Locate the cell with the specified text and output its (X, Y) center coordinate. 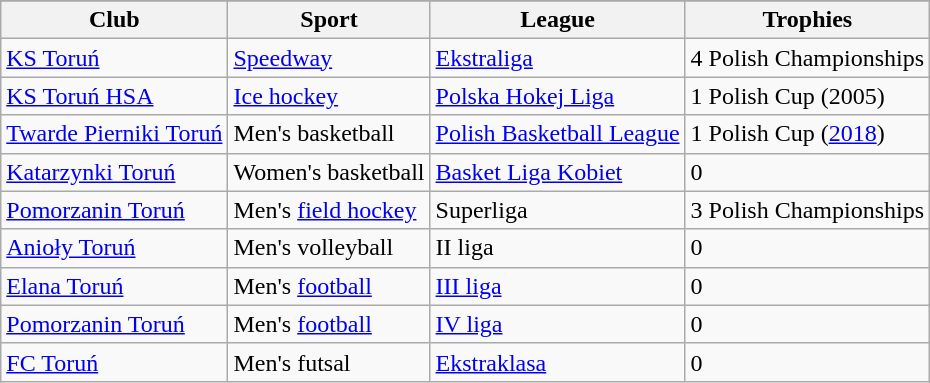
League (558, 20)
Men's volleyball (329, 248)
Polish Basketball League (558, 134)
KS Toruń HSA (114, 96)
Ekstraklasa (558, 362)
Speedway (329, 58)
IV liga (558, 324)
Ekstraliga (558, 58)
Superliga (558, 210)
Women's basketball (329, 172)
Elana Toruń (114, 286)
1 Polish Cup (2005) (807, 96)
Men's field hockey (329, 210)
3 Polish Championships (807, 210)
4 Polish Championships (807, 58)
Club (114, 20)
Anioły Toruń (114, 248)
1 Polish Cup (2018) (807, 134)
Sport (329, 20)
Katarzynki Toruń (114, 172)
III liga (558, 286)
Ice hockey (329, 96)
II liga (558, 248)
Men's futsal (329, 362)
KS Toruń (114, 58)
Men's basketball (329, 134)
Trophies (807, 20)
FC Toruń (114, 362)
Polska Hokej Liga (558, 96)
Twarde Pierniki Toruń (114, 134)
Basket Liga Kobiet (558, 172)
